Return [X, Y] of the center of cell containing provided text 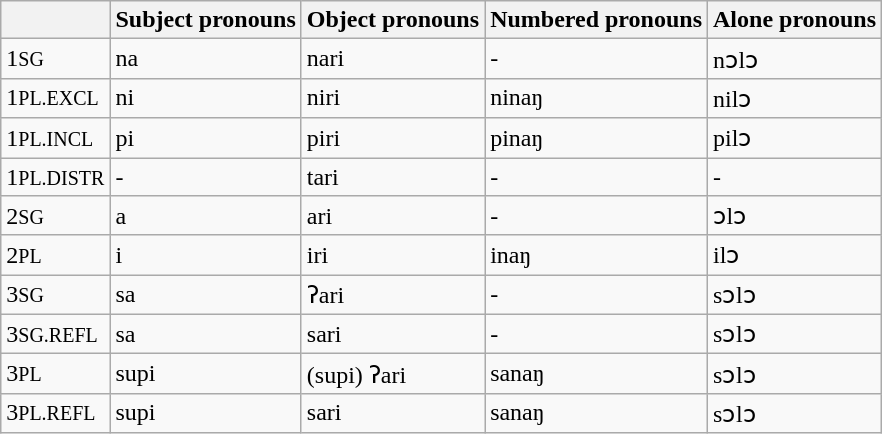
niri [392, 98]
Subject pronouns [206, 20]
1PL.DISTR [56, 177]
3PL [56, 374]
ni [206, 98]
nɔlɔ [795, 59]
piri [392, 138]
nari [392, 59]
tari [392, 177]
inaŋ [596, 255]
pinaŋ [596, 138]
ɔlɔ [795, 216]
3SG.REFL [56, 334]
ilɔ [795, 255]
iri [392, 255]
a [206, 216]
pi [206, 138]
Numbered pronouns [596, 20]
na [206, 59]
3PL.REFL [56, 413]
1PL.INCL [56, 138]
ʔari [392, 295]
i [206, 255]
ari [392, 216]
Alone pronouns [795, 20]
Object pronouns [392, 20]
1PL.EXCL [56, 98]
2PL [56, 255]
pilɔ [795, 138]
ninaŋ [596, 98]
2SG [56, 216]
(supi) ʔari [392, 374]
3SG [56, 295]
nilɔ [795, 98]
1SG [56, 59]
